Provide the [x, y] coordinate of the cell's center where the given text is located.  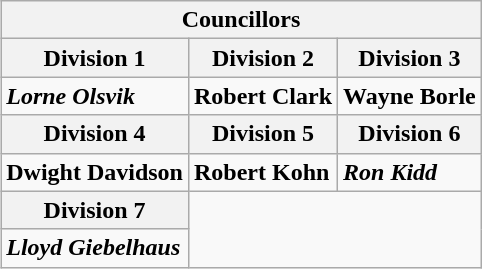
Robert Kohn [262, 172]
Division 1 [95, 58]
Division 6 [410, 134]
Division 4 [95, 134]
Division 5 [262, 134]
Division 7 [95, 210]
Division 3 [410, 58]
Ron Kidd [410, 172]
Robert Clark [262, 96]
Dwight Davidson [95, 172]
Division 2 [262, 58]
Councillors [242, 20]
Lloyd Giebelhaus [95, 248]
Wayne Borle [410, 96]
Lorne Olsvik [95, 96]
